Pinpoint the cell where the given text exists, returning its (x, y) midpoint coordinate. 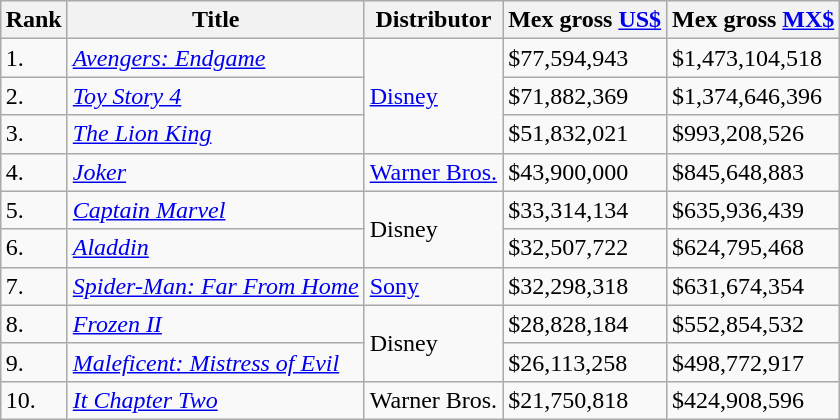
Avengers: Endgame (216, 58)
$28,828,184 (585, 324)
$1,473,104,518 (754, 58)
$552,854,532 (754, 324)
It Chapter Two (216, 400)
3. (34, 134)
Mex gross US$ (585, 20)
$635,936,439 (754, 210)
8. (34, 324)
$33,314,134 (585, 210)
$993,208,526 (754, 134)
Distributor (433, 20)
The Lion King (216, 134)
$26,113,258 (585, 362)
$631,674,354 (754, 286)
Aladdin (216, 248)
Maleficent: Mistress of Evil (216, 362)
Toy Story 4 (216, 96)
$77,594,943 (585, 58)
6. (34, 248)
Spider-Man: Far From Home (216, 286)
$32,507,722 (585, 248)
$51,832,021 (585, 134)
Rank (34, 20)
Captain Marvel (216, 210)
$498,772,917 (754, 362)
$845,648,883 (754, 172)
$21,750,818 (585, 400)
$624,795,468 (754, 248)
Title (216, 20)
$32,298,318 (585, 286)
$1,374,646,396 (754, 96)
5. (34, 210)
4. (34, 172)
Frozen II (216, 324)
Joker (216, 172)
2. (34, 96)
1. (34, 58)
$43,900,000 (585, 172)
Sony (433, 286)
$71,882,369 (585, 96)
$424,908,596 (754, 400)
7. (34, 286)
Mex gross MX$ (754, 20)
10. (34, 400)
9. (34, 362)
